Identify which cell holds the provided text, then report its [X, Y] central coordinate. 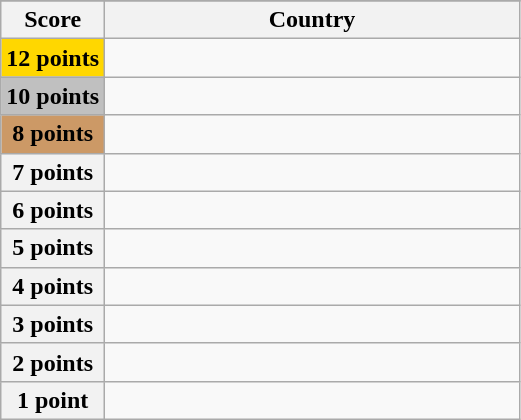
4 points [53, 286]
6 points [53, 210]
12 points [53, 58]
5 points [53, 248]
10 points [53, 96]
8 points [53, 134]
3 points [53, 324]
Score [53, 20]
Country [312, 20]
1 point [53, 400]
2 points [53, 362]
7 points [53, 172]
